Search for the cell housing the specified text and yield its [X, Y] center coordinate. 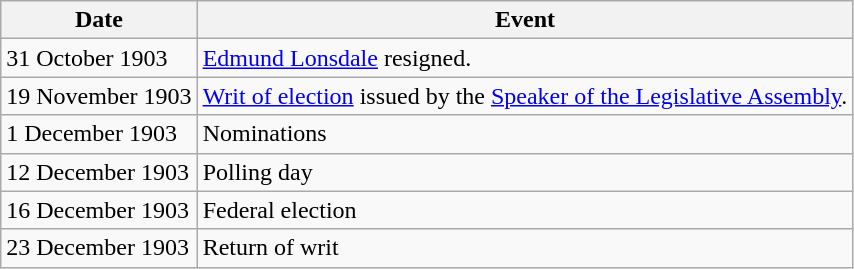
31 October 1903 [99, 58]
23 December 1903 [99, 248]
16 December 1903 [99, 210]
Federal election [525, 210]
1 December 1903 [99, 134]
19 November 1903 [99, 96]
Edmund Lonsdale resigned. [525, 58]
Polling day [525, 172]
Writ of election issued by the Speaker of the Legislative Assembly. [525, 96]
Event [525, 20]
Date [99, 20]
Return of writ [525, 248]
12 December 1903 [99, 172]
Nominations [525, 134]
